Scan for the cell matching the given text and deliver its [X, Y] coordinate at center. 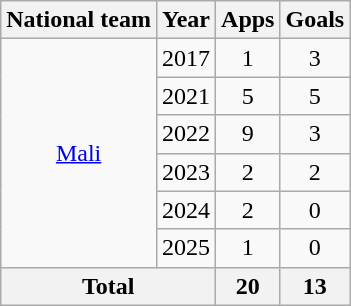
National team [79, 20]
2023 [186, 172]
2022 [186, 134]
9 [248, 134]
2017 [186, 58]
13 [315, 286]
Goals [315, 20]
2025 [186, 248]
Total [108, 286]
Year [186, 20]
2024 [186, 210]
Apps [248, 20]
2021 [186, 96]
20 [248, 286]
Mali [79, 153]
